Return (x, y) of the center of cell containing provided text 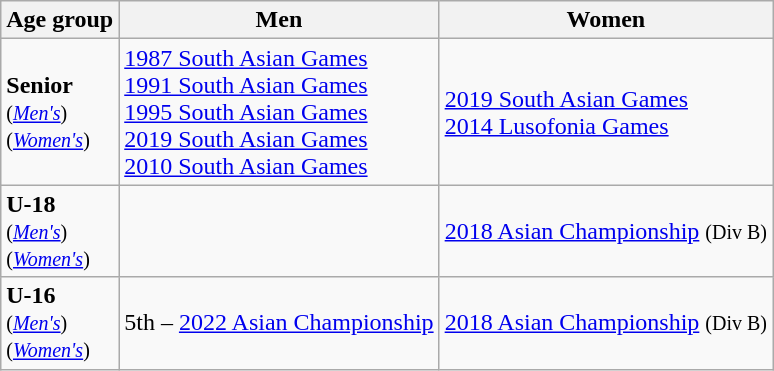
U-18 (Men's) (Women's) (60, 231)
Women (606, 20)
5th – 2022 Asian Championship (279, 323)
Senior (Men's) (Women's) (60, 112)
2019 South Asian Games 2014 Lusofonia Games (606, 112)
Age group (60, 20)
Men (279, 20)
U-16 (Men's) (Women's) (60, 323)
1987 South Asian Games 1991 South Asian Games 1995 South Asian Games 2019 South Asian Games 2010 South Asian Games (279, 112)
